Identify which cell holds the provided text, then report its (x, y) central coordinate. 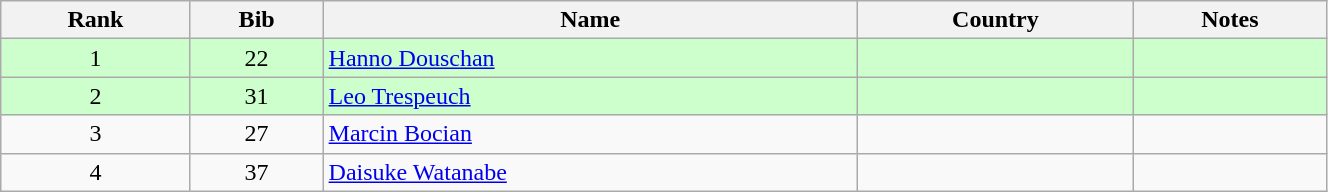
1 (96, 58)
Marcin Bocian (590, 134)
22 (256, 58)
37 (256, 172)
Country (995, 20)
31 (256, 96)
Hanno Douschan (590, 58)
27 (256, 134)
Daisuke Watanabe (590, 172)
Name (590, 20)
Rank (96, 20)
Bib (256, 20)
Leo Trespeuch (590, 96)
3 (96, 134)
4 (96, 172)
Notes (1230, 20)
2 (96, 96)
